Return [x, y] of the center of cell containing provided text 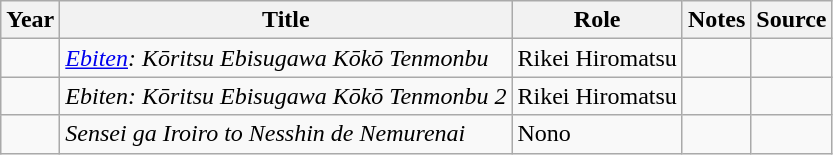
Notes [716, 20]
Ebiten: Kōritsu Ebisugawa Kōkō Tenmonbu [286, 58]
Title [286, 20]
Source [792, 20]
Role [597, 20]
Sensei ga Iroiro to Nesshin de Nemurenai [286, 134]
Nono [597, 134]
Year [30, 20]
Ebiten: Kōritsu Ebisugawa Kōkō Tenmonbu 2 [286, 96]
